For the text-containing cell, return its midpoint in [x, y] coordinate format. 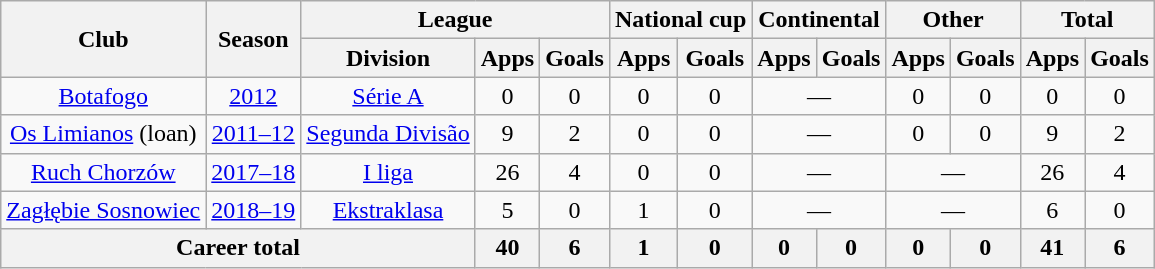
Other [953, 20]
Season [254, 39]
40 [507, 248]
Botafogo [104, 96]
Os Limianos (loan) [104, 134]
Total [1087, 20]
2018–19 [254, 210]
Ekstraklasa [388, 210]
Segunda Divisão [388, 134]
Continental [819, 20]
2017–18 [254, 172]
Division [388, 58]
League [456, 20]
2011–12 [254, 134]
Ruch Chorzów [104, 172]
Club [104, 39]
2012 [254, 96]
Série A [388, 96]
Career total [238, 248]
National cup [680, 20]
5 [507, 210]
Zagłębie Sosnowiec [104, 210]
41 [1052, 248]
I liga [388, 172]
